From the cell containing the given text, extract its center point as (X, Y) coordinate. 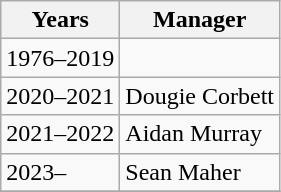
2020–2021 (60, 96)
1976–2019 (60, 58)
2021–2022 (60, 134)
Dougie Corbett (200, 96)
Aidan Murray (200, 134)
2023– (60, 172)
Manager (200, 20)
Sean Maher (200, 172)
Years (60, 20)
